For the text-containing cell, return its midpoint in (x, y) coordinate format. 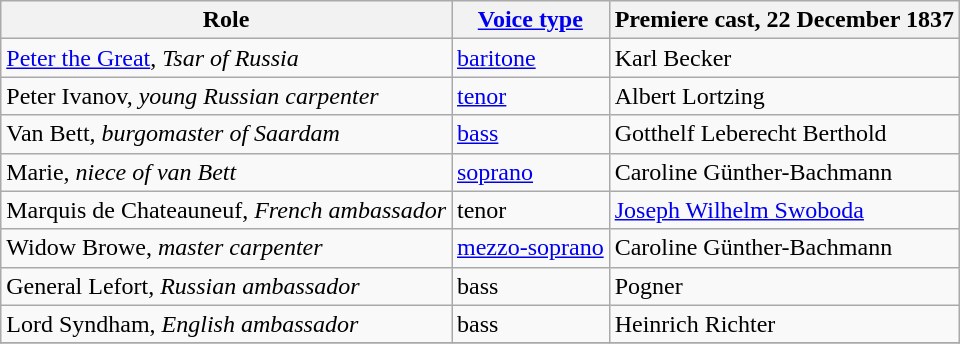
Joseph Wilhelm Swoboda (784, 210)
Marie, niece of van Bett (226, 172)
Karl Becker (784, 58)
Van Bett, burgomaster of Saardam (226, 134)
Albert Lortzing (784, 96)
Pogner (784, 286)
Heinrich Richter (784, 324)
Premiere cast, 22 December 1837 (784, 20)
Voice type (531, 20)
Marquis de Chateauneuf, French ambassador (226, 210)
Lord Syndham, English ambassador (226, 324)
Peter the Great, Tsar of Russia (226, 58)
soprano (531, 172)
General Lefort, Russian ambassador (226, 286)
Peter Ivanov, young Russian carpenter (226, 96)
Gotthelf Leberecht Berthold (784, 134)
Widow Browe, master carpenter (226, 248)
Role (226, 20)
mezzo-soprano (531, 248)
baritone (531, 58)
